Find where the given text appears and provide that cell's center as [X, Y] coordinate. 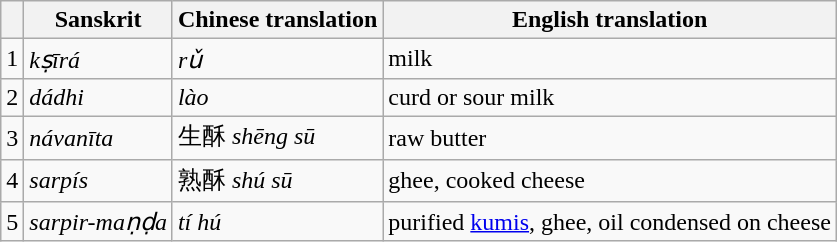
English translation [610, 20]
sarpís [98, 180]
purified kumis, ghee, oil condensed on cheese [610, 222]
4 [12, 180]
1 [12, 59]
生酥 shēng sū [277, 138]
rǔ [277, 59]
Chinese translation [277, 20]
kṣīrá [98, 59]
lào [277, 97]
sarpir-maṇḍa [98, 222]
tí hú [277, 222]
milk [610, 59]
2 [12, 97]
návanīta [98, 138]
ghee, cooked cheese [610, 180]
raw butter [610, 138]
熟酥 shú sū [277, 180]
5 [12, 222]
curd or sour milk [610, 97]
Sanskrit [98, 20]
3 [12, 138]
dádhi [98, 97]
